Search for the cell housing the specified text and yield its [X, Y] center coordinate. 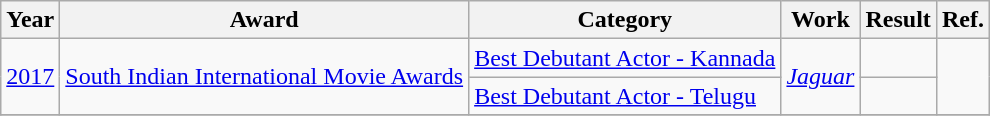
Work [820, 20]
Category [625, 20]
Best Debutant Actor - Telugu [625, 96]
Jaguar [820, 77]
Award [264, 20]
South Indian International Movie Awards [264, 77]
Year [30, 20]
Result [898, 20]
Ref. [962, 20]
Best Debutant Actor - Kannada [625, 58]
2017 [30, 77]
